Return the (x, y) coordinate for the center point of the cell that contains the specified text.  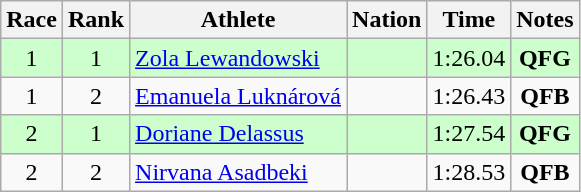
Doriane Delassus (238, 134)
Race (32, 20)
Athlete (238, 20)
1:26.04 (469, 58)
1:28.53 (469, 172)
Emanuela Luknárová (238, 96)
Time (469, 20)
1:26.43 (469, 96)
1:27.54 (469, 134)
Nation (387, 20)
Rank (96, 20)
Notes (545, 20)
Zola Lewandowski (238, 58)
Nirvana Asadbeki (238, 172)
